Return [x, y] of the center of cell containing provided text 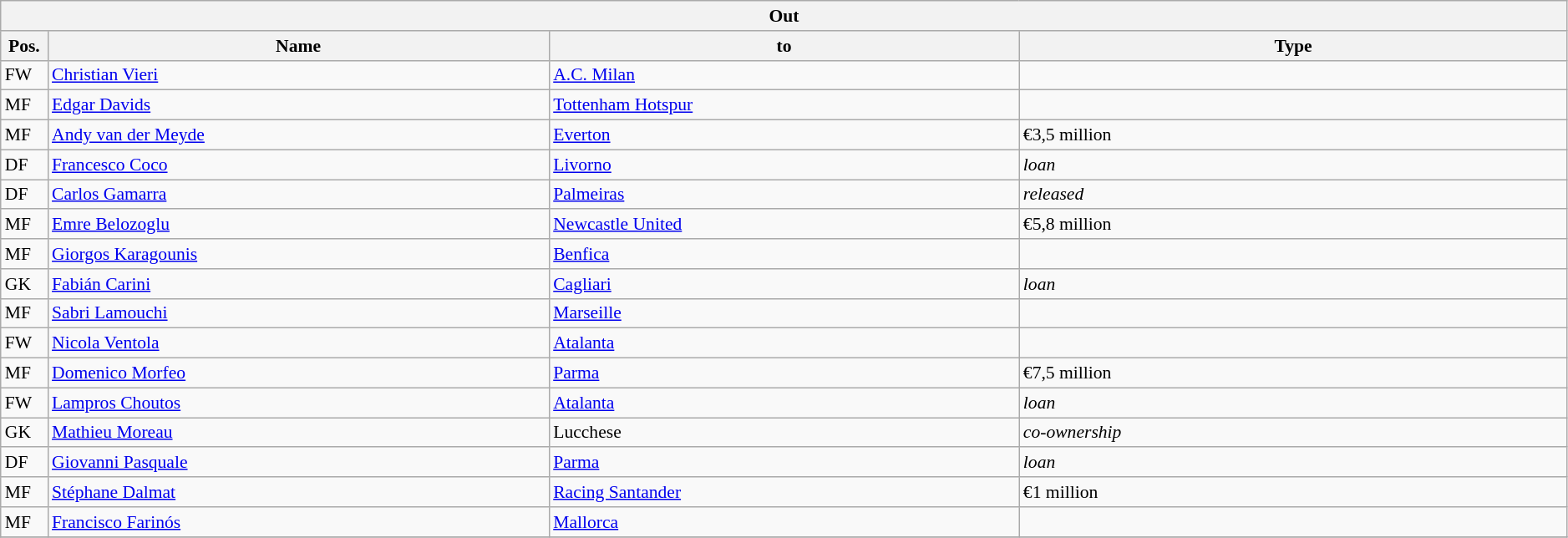
Carlos Gamarra [298, 195]
Stéphane Dalmat [298, 492]
to [784, 46]
€7,5 million [1293, 373]
A.C. Milan [784, 75]
Cagliari [784, 284]
Francisco Farinós [298, 522]
Name [298, 46]
Pos. [24, 46]
€3,5 million [1293, 135]
Giorgos Karagounis [298, 254]
Andy van der Meyde [298, 135]
Racing Santander [784, 492]
Tottenham Hotspur [784, 105]
Lucchese [784, 433]
Benfica [784, 254]
Out [784, 16]
Domenico Morfeo [298, 373]
Type [1293, 46]
co-ownership [1293, 433]
released [1293, 195]
Francesco Coco [298, 165]
Marseille [784, 313]
Fabián Carini [298, 284]
Livorno [784, 165]
Everton [784, 135]
Christian Vieri [298, 75]
Edgar Davids [298, 105]
€5,8 million [1293, 225]
Mallorca [784, 522]
Mathieu Moreau [298, 433]
Lampros Choutos [298, 403]
Palmeiras [784, 195]
€1 million [1293, 492]
Sabri Lamouchi [298, 313]
Giovanni Pasquale [298, 463]
Newcastle United [784, 225]
Emre Belozoglu [298, 225]
Nicola Ventola [298, 343]
